Extract the (x, y) coordinate from the center of the cell holding the provided text.  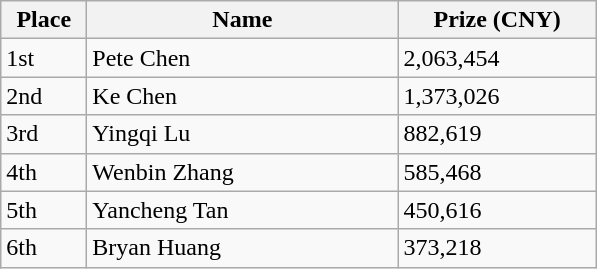
373,218 (498, 248)
Prize (CNY) (498, 20)
3rd (44, 134)
585,468 (498, 172)
Name (242, 20)
1,373,026 (498, 96)
Ke Chen (242, 96)
6th (44, 248)
5th (44, 210)
1st (44, 58)
Place (44, 20)
2nd (44, 96)
4th (44, 172)
882,619 (498, 134)
Bryan Huang (242, 248)
Pete Chen (242, 58)
450,616 (498, 210)
Wenbin Zhang (242, 172)
2,063,454 (498, 58)
Yingqi Lu (242, 134)
Yancheng Tan (242, 210)
